Return (X, Y) of the center of cell containing provided text 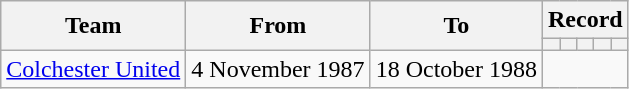
18 October 1988 (456, 69)
Colchester United (94, 69)
Team (94, 26)
4 November 1987 (278, 69)
To (456, 26)
From (278, 26)
Record (585, 20)
